Scan for the cell matching the given text and deliver its [X, Y] coordinate at center. 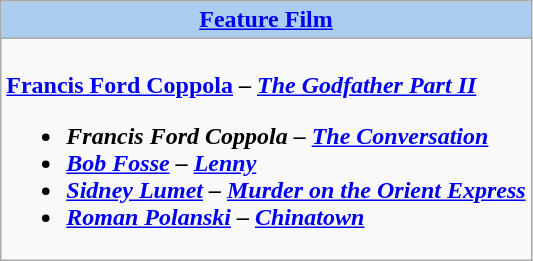
Feature Film [266, 20]
